From the cell containing the given text, extract its center point as (x, y) coordinate. 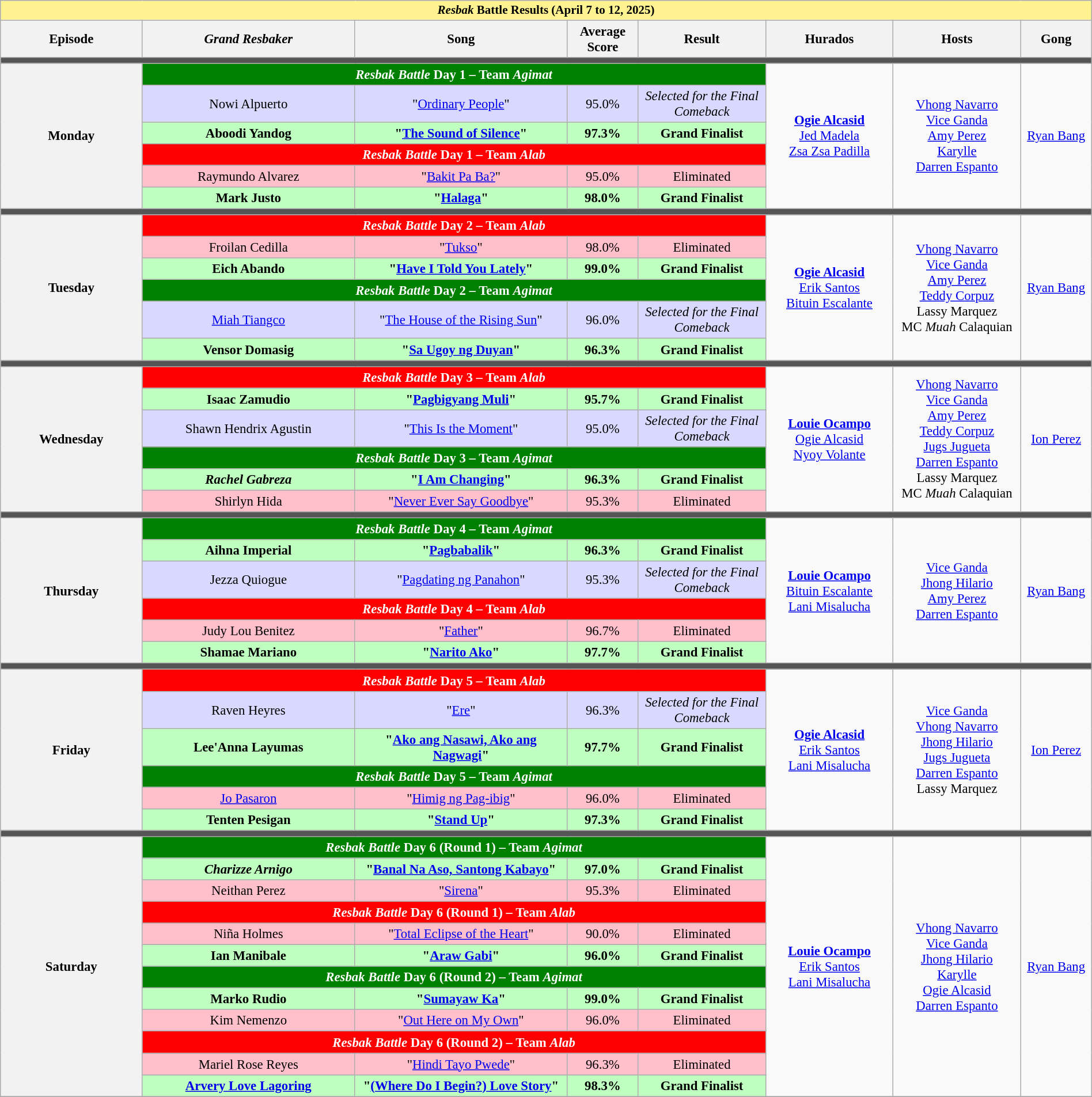
Episode (71, 39)
"The Sound of Silence" (461, 133)
Ogie AlcasidJed MadelaZsa Zsa Padilla (829, 136)
Vensor Domasig (249, 350)
Isaac Zamudio (249, 399)
Average Score (602, 39)
Mariel Rose Reyes (249, 1064)
Shamae Mariano (249, 652)
Vhong NavarroVice GandaJhong HilarioKarylleOgie AlcasidDarren Espanto (957, 966)
Arvery Love Lagoring (249, 1085)
Resbak Battle Day 4 – Team Agimat (454, 529)
Song (461, 39)
Ian Manibale (249, 956)
Niña Holmes (249, 934)
"Hindi Tayo Pwede" (461, 1064)
"Sa Ugoy ng Duyan" (461, 350)
"Pagdating ng Panahon" (461, 580)
Kim Nemenzo (249, 1021)
"Pagbabalik" (461, 551)
"Himig ng Pag-ibig" (461, 798)
"Ere" (461, 709)
Hurados (829, 39)
"Sirena" (461, 891)
97.0% (602, 869)
Mark Justo (249, 198)
"Halaga" (461, 198)
Marko Rudio (249, 999)
Resbak Battle Day 1 – Team Alab (454, 155)
Vhong NavarroVice GandaAmy PerezTeddy CorpuzLassy MarquezMC Muah Calaquian (957, 288)
Friday (71, 750)
Raymundo Alvarez (249, 176)
Resbak Battle Day 2 – Team Alab (454, 226)
"Narito Ako" (461, 652)
Ogie AlcasidErik SantosLani Misalucha (829, 750)
"This Is the Moment" (461, 428)
Hosts (957, 39)
Aihna Imperial (249, 551)
"Ordinary People" (461, 104)
Thursday (71, 591)
"Tukso" (461, 248)
Resbak Battle Day 4 – Team Alab (454, 609)
"Pagbigyang Muli" (461, 399)
Vhong NavarroVice GandaAmy PerezTeddy CorpuzJugs JuguetaDarren EspantoLassy MarquezMC Muah Calaquian (957, 439)
"Never Ever Say Goodbye" (461, 501)
Froilan Cedilla (249, 248)
Tuesday (71, 288)
"Araw Gabi" (461, 956)
Resbak Battle Day 5 – Team Alab (454, 681)
Louie OcampoBituin EscalanteLani Misalucha (829, 591)
Louie OcampoErik SantosLani Misalucha (829, 966)
Grand Resbaker (249, 39)
Resbak Battle Day 5 – Team Agimat (454, 776)
"Total Eclipse of the Heart" (461, 934)
Nowi Alpuerto (249, 104)
Jo Pasaron (249, 798)
Raven Heyres (249, 709)
Resbak Battle Day 6 (Round 2) – Team Alab (454, 1042)
95.7% (602, 399)
Resbak Battle Day 3 – Team Agimat (454, 458)
Resbak Battle Day 3 – Team Alab (454, 377)
Resbak Battle Day 1 – Team Agimat (454, 74)
Neithan Perez (249, 891)
"I Am Changing" (461, 480)
"The House of the Rising Sun" (461, 320)
"(Where Do I Begin?) Love Story" (461, 1085)
Vhong NavarroVice GandaAmy PerezKarylleDarren Espanto (957, 136)
"Out Here on My Own" (461, 1021)
Wednesday (71, 439)
Shawn Hendrix Agustin (249, 428)
Ogie AlcasidErik SantosBituin Escalante (829, 288)
"Stand Up" (461, 820)
Shirlyn Hida (249, 501)
"Ako ang Nasawi, Ako ang Nagwagi" (461, 747)
Monday (71, 136)
Gong (1056, 39)
Vice GandaJhong HilarioAmy PerezDarren Espanto (957, 591)
"Bakit Pa Ba?" (461, 176)
"Banal Na Aso, Santong Kabayo" (461, 869)
"Sumayaw Ka" (461, 999)
Aboodi Yandog (249, 133)
Resbak Battle Day 6 (Round 2) – Team Agimat (454, 977)
Rachel Gabreza (249, 480)
90.0% (602, 934)
Eich Abando (249, 269)
Result (702, 39)
Resbak Battle Day 6 (Round 1) – Team Agimat (454, 848)
Lee'Anna Layumas (249, 747)
Jezza Quiogue (249, 580)
Resbak Battle Results (April 7 to 12, 2025) (546, 10)
Charizze Arnigo (249, 869)
96.7% (602, 631)
Judy Lou Benitez (249, 631)
"Father" (461, 631)
Tenten Pesigan (249, 820)
Vice GandaVhong NavarroJhong HilarioJugs JuguetaDarren EspantoLassy Marquez (957, 750)
Saturday (71, 966)
"Have I Told You Lately" (461, 269)
98.3% (602, 1085)
Resbak Battle Day 2 – Team Agimat (454, 291)
Miah Tiangco (249, 320)
Louie OcampoOgie AlcasidNyoy Volante (829, 439)
Resbak Battle Day 6 (Round 1) – Team Alab (454, 913)
